For the text-containing cell, return its midpoint in (X, Y) coordinate format. 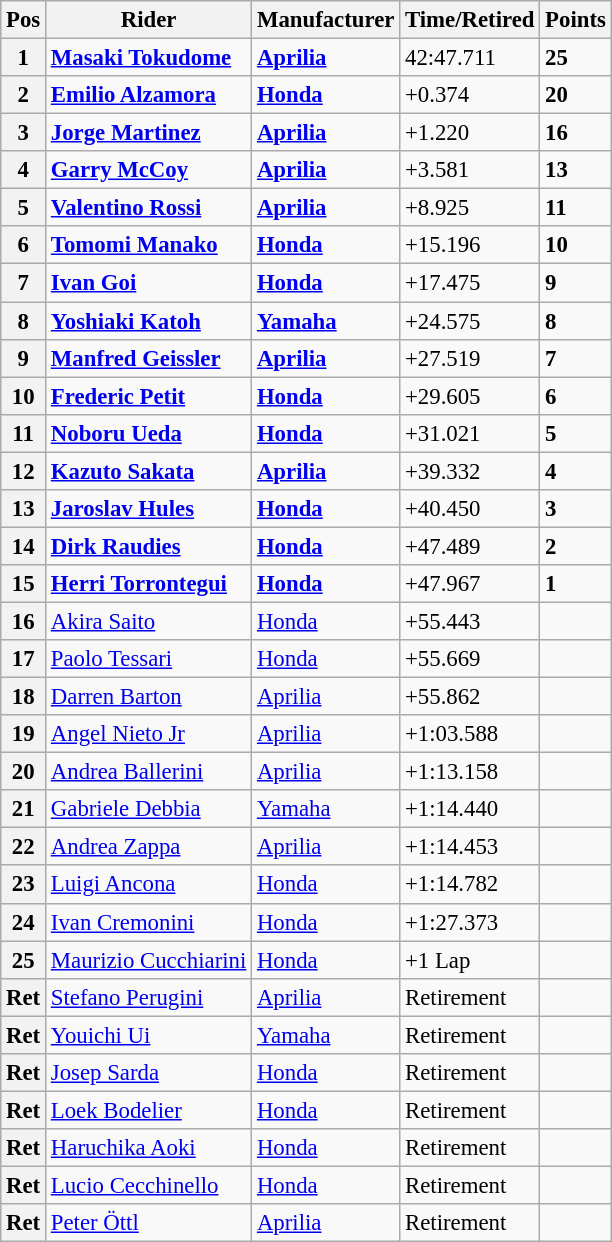
+55.862 (470, 697)
Garry McCoy (149, 170)
Josep Sarda (149, 1073)
+24.575 (470, 321)
+8.925 (470, 208)
Rider (149, 20)
Manufacturer (326, 20)
Lucio Cecchinello (149, 1185)
Youichi Ui (149, 1035)
+47.489 (470, 546)
22 (24, 847)
Andrea Ballerini (149, 772)
+1:27.373 (470, 922)
Masaki Tokudome (149, 58)
Maurizio Cucchiarini (149, 960)
Herri Torrontegui (149, 584)
14 (24, 546)
Valentino Rossi (149, 208)
+0.374 (470, 95)
Andrea Zappa (149, 847)
+1:14.440 (470, 809)
Jorge Martinez (149, 133)
Luigi Ancona (149, 885)
+1 Lap (470, 960)
Stefano Perugini (149, 997)
Frederic Petit (149, 396)
19 (24, 734)
Ivan Cremonini (149, 922)
Pos (24, 20)
+15.196 (470, 245)
+40.450 (470, 509)
Gabriele Debbia (149, 809)
+1:03.588 (470, 734)
Jaroslav Hules (149, 509)
+3.581 (470, 170)
23 (24, 885)
+1:13.158 (470, 772)
Darren Barton (149, 697)
Peter Öttl (149, 1223)
42:47.711 (470, 58)
+47.967 (470, 584)
Noboru Ueda (149, 433)
Akira Saito (149, 621)
+17.475 (470, 283)
Angel Nieto Jr (149, 734)
15 (24, 584)
+55.443 (470, 621)
+1:14.453 (470, 847)
Emilio Alzamora (149, 95)
24 (24, 922)
21 (24, 809)
17 (24, 659)
Points (576, 20)
+1:14.782 (470, 885)
+55.669 (470, 659)
12 (24, 471)
+27.519 (470, 358)
Dirk Raudies (149, 546)
+1.220 (470, 133)
Kazuto Sakata (149, 471)
+39.332 (470, 471)
Yoshiaki Katoh (149, 321)
+29.605 (470, 396)
Manfred Geissler (149, 358)
+31.021 (470, 433)
Ivan Goi (149, 283)
18 (24, 697)
Time/Retired (470, 20)
Tomomi Manako (149, 245)
Loek Bodelier (149, 1110)
Haruchika Aoki (149, 1148)
Paolo Tessari (149, 659)
